Output the [x, y] coordinate of the center of the cell containing the given text.  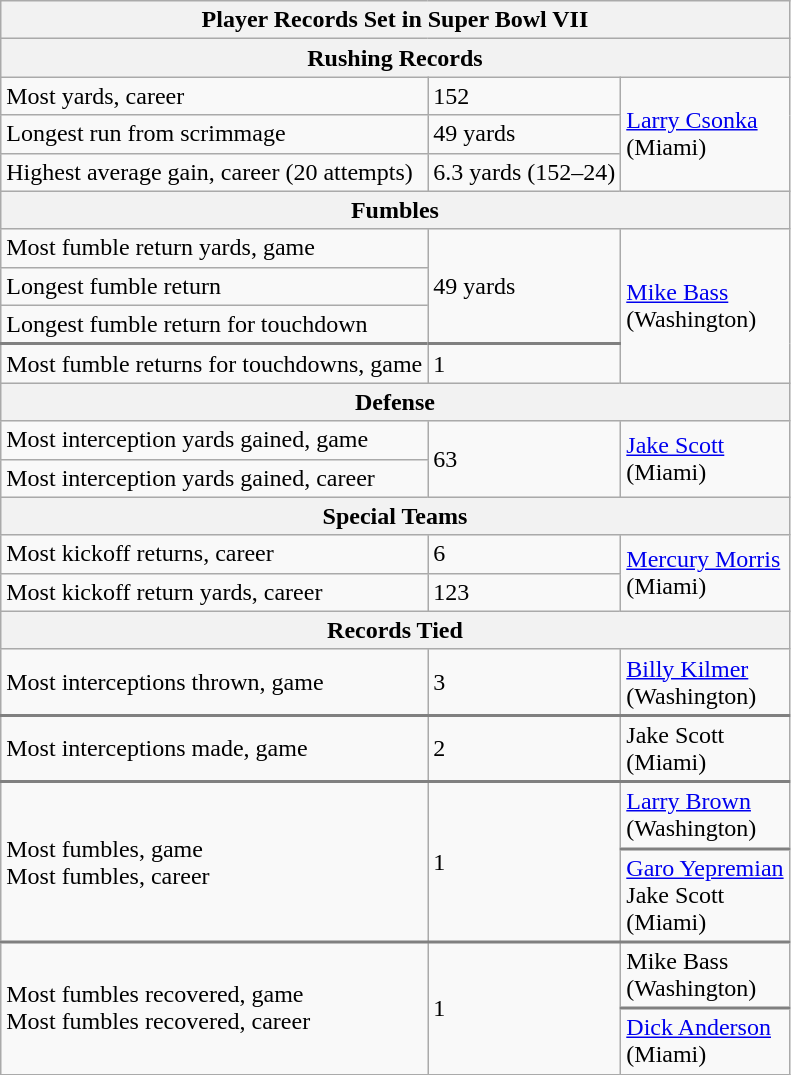
Larry Brown(Washington) [705, 816]
Longest run from scrimmage [214, 134]
Most fumble returns for touchdowns, game [214, 364]
Most interception yards gained, game [214, 440]
6 [524, 554]
123 [524, 592]
152 [524, 96]
3 [524, 682]
Most yards, career [214, 96]
Defense [395, 402]
Most fumbles, gameMost fumbles, career [214, 862]
Most interception yards gained, career [214, 478]
Most fumble return yards, game [214, 248]
Billy Kilmer(Washington) [705, 682]
Most interceptions thrown, game [214, 682]
Highest average gain, career (20 attempts) [214, 172]
Longest fumble return for touchdown [214, 324]
Larry Csonka(Miami) [705, 134]
6.3 yards (152–24) [524, 172]
Longest fumble return [214, 286]
Dick Anderson(Miami) [705, 1041]
2 [524, 748]
63 [524, 459]
Player Records Set in Super Bowl VII [395, 20]
Fumbles [395, 210]
Most kickoff returns, career [214, 554]
Mercury Morris(Miami) [705, 573]
Records Tied [395, 630]
Rushing Records [395, 58]
Most kickoff return yards, career [214, 592]
Most fumbles recovered, game Most fumbles recovered, career [214, 1008]
Most interceptions made, game [214, 748]
Special Teams [395, 516]
Garo YepremianJake Scott(Miami) [705, 895]
